Provide the [x, y] coordinate of the cell's center where the given text is located.  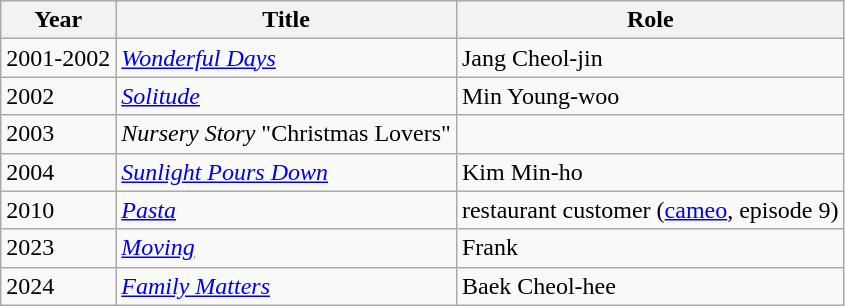
Min Young-woo [650, 96]
2003 [58, 134]
Year [58, 20]
Sunlight Pours Down [286, 172]
Baek Cheol-hee [650, 286]
Family Matters [286, 286]
2004 [58, 172]
Solitude [286, 96]
Frank [650, 248]
Wonderful Days [286, 58]
Title [286, 20]
Jang Cheol-jin [650, 58]
Moving [286, 248]
Nursery Story "Christmas Lovers" [286, 134]
2001-2002 [58, 58]
Pasta [286, 210]
2023 [58, 248]
restaurant customer (cameo, episode 9) [650, 210]
2010 [58, 210]
2002 [58, 96]
Kim Min-ho [650, 172]
Role [650, 20]
2024 [58, 286]
